Detect which cell encompasses the target text, then output its (x, y) center coordinate. 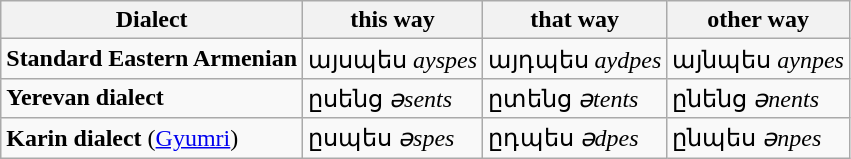
this way (393, 20)
այդպես aydpes (575, 59)
այնպես aynpes (758, 59)
ընպես ənpes (758, 138)
other way (758, 20)
ըսպես əspes (393, 138)
այսպես ayspes (393, 59)
Standard Eastern Armenian (152, 59)
ընենց ənents (758, 98)
ըդպես ədpes (575, 138)
Yerevan dialect (152, 98)
Karin dialect (Gyumri) (152, 138)
that way (575, 20)
ըտենց ətents (575, 98)
Dialect (152, 20)
ըսենց əsents (393, 98)
